Return [X, Y] of the center of cell containing provided text 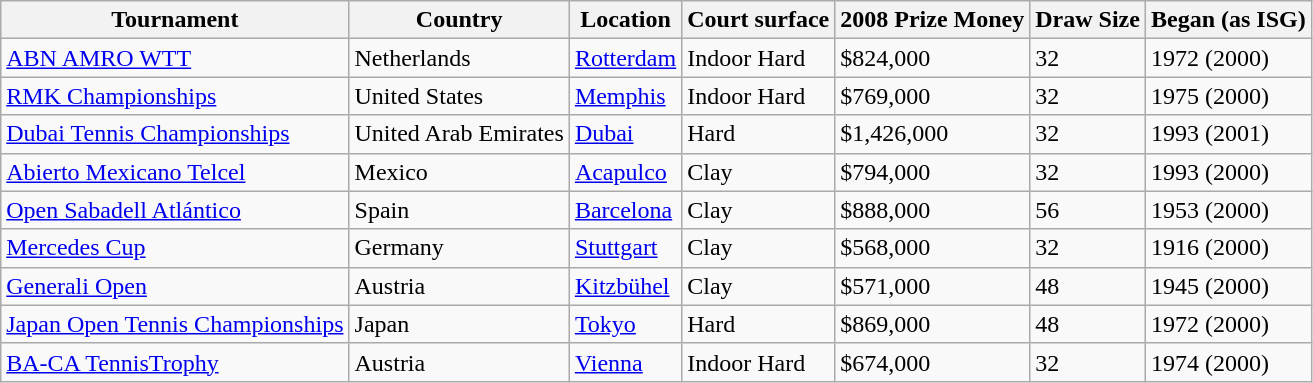
$794,000 [932, 172]
RMK Championships [175, 96]
1993 (2001) [1228, 134]
56 [1088, 210]
1916 (2000) [1228, 248]
$769,000 [932, 96]
1974 (2000) [1228, 362]
Germany [459, 248]
Vienna [625, 362]
Country [459, 20]
2008 Prize Money [932, 20]
United Arab Emirates [459, 134]
Location [625, 20]
Court surface [758, 20]
1993 (2000) [1228, 172]
$571,000 [932, 286]
United States [459, 96]
Stuttgart [625, 248]
ABN AMRO WTT [175, 58]
Abierto Mexicano Telcel [175, 172]
Tokyo [625, 324]
Japan Open Tennis Championships [175, 324]
Memphis [625, 96]
Generali Open [175, 286]
Barcelona [625, 210]
$824,000 [932, 58]
Dubai [625, 134]
Japan [459, 324]
1945 (2000) [1228, 286]
$869,000 [932, 324]
Acapulco [625, 172]
Mercedes Cup [175, 248]
Rotterdam [625, 58]
$1,426,000 [932, 134]
Netherlands [459, 58]
$568,000 [932, 248]
$674,000 [932, 362]
Began (as ISG) [1228, 20]
Open Sabadell Atlántico [175, 210]
Tournament [175, 20]
Draw Size [1088, 20]
Dubai Tennis Championships [175, 134]
1975 (2000) [1228, 96]
1953 (2000) [1228, 210]
$888,000 [932, 210]
Mexico [459, 172]
Spain [459, 210]
BA-CA TennisTrophy [175, 362]
Kitzbühel [625, 286]
